Identify which cell holds the provided text, then report its [X, Y] central coordinate. 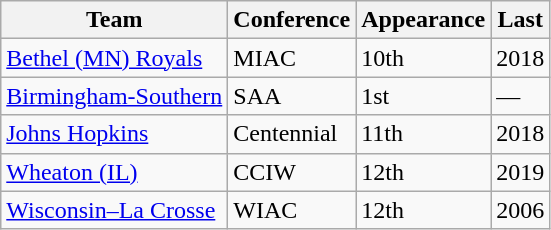
2006 [520, 210]
Wisconsin–La Crosse [114, 210]
11th [424, 134]
1st [424, 96]
Bethel (MN) Royals [114, 58]
Conference [292, 20]
— [520, 96]
2019 [520, 172]
Last [520, 20]
Birmingham-Southern [114, 96]
WIAC [292, 210]
MIAC [292, 58]
SAA [292, 96]
Johns Hopkins [114, 134]
CCIW [292, 172]
10th [424, 58]
Wheaton (IL) [114, 172]
Centennial [292, 134]
Appearance [424, 20]
Team [114, 20]
